Provide the (X, Y) coordinate of the cell's center where the given text is located.  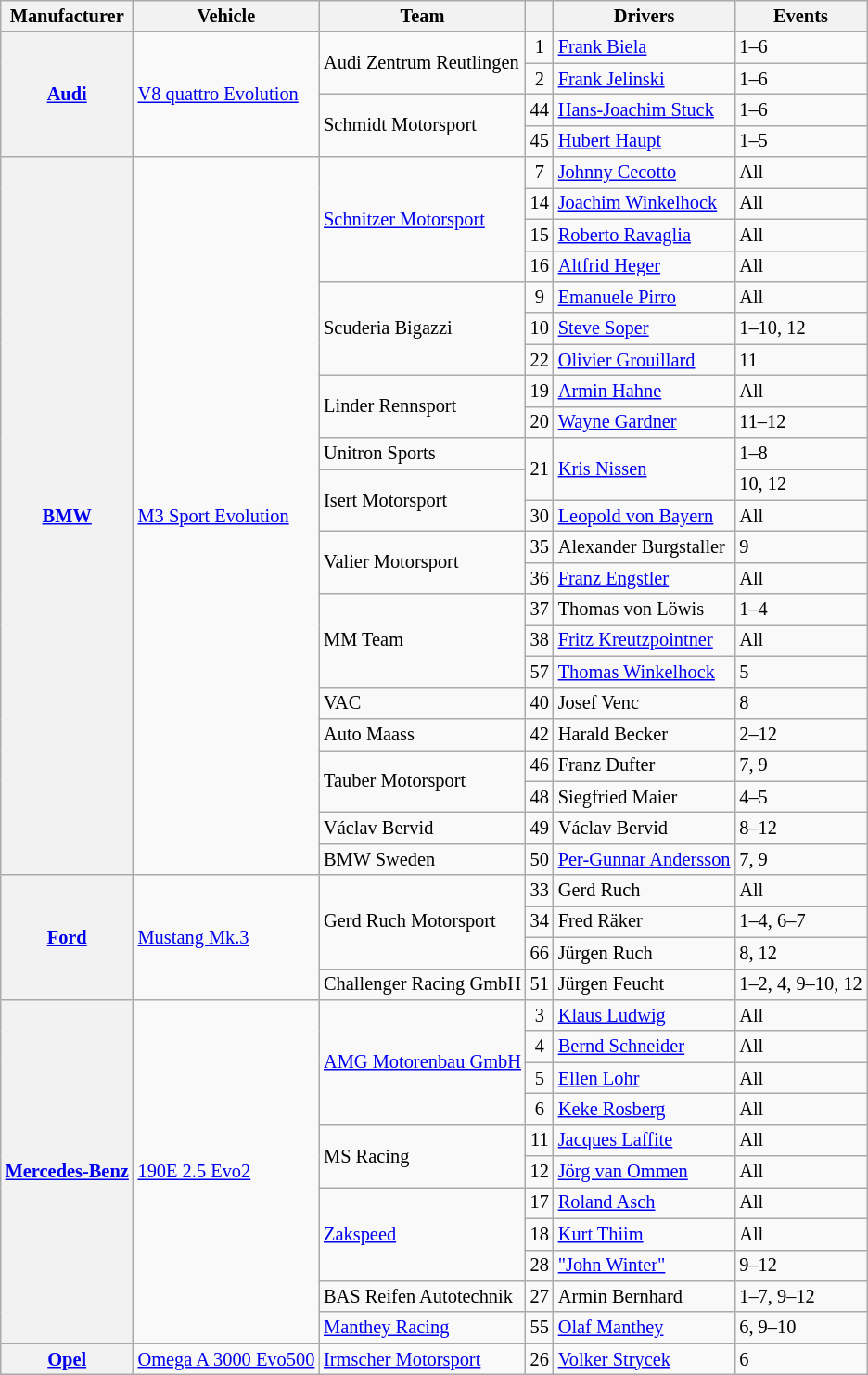
51 (540, 984)
Fritz Kreutzpointner (645, 640)
Wayne Gardner (645, 422)
Leopold von Bayern (645, 516)
66 (540, 953)
Manthey Racing (423, 1328)
49 (540, 828)
Team (423, 16)
VAC (423, 703)
BMW Sweden (423, 859)
15 (540, 235)
50 (540, 859)
Omega A 3000 Evo500 (226, 1359)
MM Team (423, 640)
Isert Motorsport (423, 499)
Vehicle (226, 16)
Schnitzer Motorsport (423, 219)
7 (540, 173)
Harald Becker (645, 734)
10, 12 (800, 484)
8 (800, 703)
Frank Biela (645, 47)
Thomas von Löwis (645, 610)
44 (540, 109)
Olivier Grouillard (645, 360)
Altfrid Heger (645, 266)
Siegfried Maier (645, 797)
30 (540, 516)
10 (540, 328)
Fred Räker (645, 921)
Armin Hahne (645, 391)
42 (540, 734)
8–12 (800, 828)
27 (540, 1296)
6, 9–10 (800, 1328)
Manufacturer (67, 16)
Keke Rosberg (645, 1109)
19 (540, 391)
Klaus Ludwig (645, 1015)
Steve Soper (645, 328)
1–4, 6–7 (800, 921)
Jürgen Feucht (645, 984)
Audi Zentrum Reutlingen (423, 63)
38 (540, 640)
Mustang Mk.3 (226, 937)
9–12 (800, 1266)
1 (540, 47)
AMG Motorenbau GmbH (423, 1061)
Zakspeed (423, 1234)
V8 quattro Evolution (226, 95)
Per-Gunnar Andersson (645, 859)
Auto Maass (423, 734)
Valier Motorsport (423, 562)
Ford (67, 937)
Roland Asch (645, 1202)
Opel (67, 1359)
Events (800, 16)
Franz Dufter (645, 765)
18 (540, 1234)
BMW (67, 516)
"John Winter" (645, 1266)
36 (540, 578)
26 (540, 1359)
Alexander Burgstaller (645, 546)
16 (540, 266)
Roberto Ravaglia (645, 235)
Franz Engstler (645, 578)
Volker Strycek (645, 1359)
190E 2.5 Evo2 (226, 1171)
2 (540, 79)
Hans-Joachim Stuck (645, 109)
57 (540, 672)
MS Racing (423, 1156)
48 (540, 797)
Tauber Motorsport (423, 781)
4 (540, 1047)
17 (540, 1202)
3 (540, 1015)
BAS Reifen Autotechnik (423, 1296)
Mercedes-Benz (67, 1171)
11–12 (800, 422)
1–7, 9–12 (800, 1296)
40 (540, 703)
45 (540, 141)
1–2, 4, 9–10, 12 (800, 984)
Jacques Laffite (645, 1140)
Unitron Sports (423, 454)
Kurt Thiim (645, 1234)
Schmidt Motorsport (423, 124)
8, 12 (800, 953)
Drivers (645, 16)
Jürgen Ruch (645, 953)
12 (540, 1172)
Bernd Schneider (645, 1047)
Scuderia Bigazzi (423, 328)
Hubert Haupt (645, 141)
28 (540, 1266)
Challenger Racing GmbH (423, 984)
4–5 (800, 797)
33 (540, 891)
20 (540, 422)
Olaf Manthey (645, 1328)
37 (540, 610)
34 (540, 921)
Kris Nissen (645, 469)
Josef Venc (645, 703)
Jörg van Ommen (645, 1172)
1–5 (800, 141)
1–10, 12 (800, 328)
Joachim Winkelhock (645, 203)
Frank Jelinski (645, 79)
14 (540, 203)
55 (540, 1328)
35 (540, 546)
Linder Rennsport (423, 406)
Gerd Ruch (645, 891)
Audi (67, 95)
Thomas Winkelhock (645, 672)
Gerd Ruch Motorsport (423, 922)
M3 Sport Evolution (226, 516)
Irmscher Motorsport (423, 1359)
1–8 (800, 454)
Ellen Lohr (645, 1078)
Emanuele Pirro (645, 297)
Johnny Cecotto (645, 173)
21 (540, 469)
46 (540, 765)
22 (540, 360)
1–4 (800, 610)
Armin Bernhard (645, 1296)
2–12 (800, 734)
